From the cell containing the given text, extract its center point as [X, Y] coordinate. 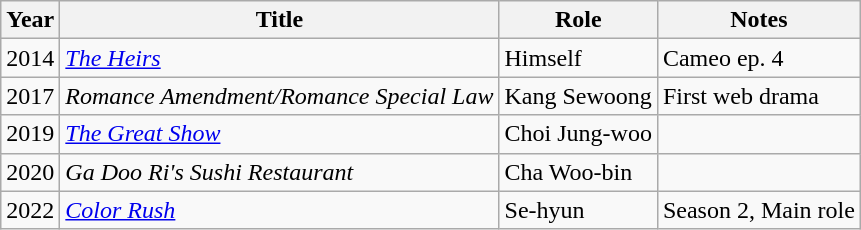
The Heirs [280, 58]
2022 [30, 210]
2017 [30, 96]
Himself [578, 58]
Role [578, 20]
Title [280, 20]
The Great Show [280, 134]
Color Rush [280, 210]
Se-hyun [578, 210]
Cameo ep. 4 [758, 58]
Year [30, 20]
Ga Doo Ri's Sushi Restaurant [280, 172]
First web drama [758, 96]
2020 [30, 172]
2014 [30, 58]
Choi Jung-woo [578, 134]
Season 2, Main role [758, 210]
Romance Amendment/Romance Special Law [280, 96]
Notes [758, 20]
Cha Woo-bin [578, 172]
2019 [30, 134]
Kang Sewoong [578, 96]
